Scan for the cell matching the given text and deliver its [x, y] coordinate at center. 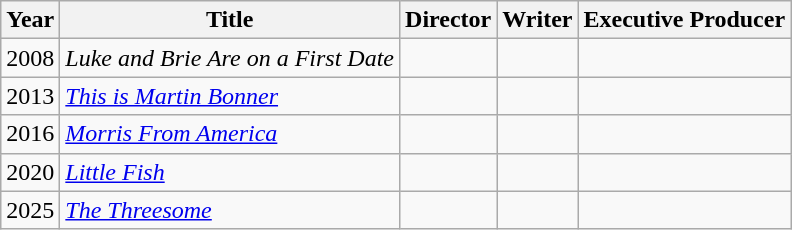
Executive Producer [684, 20]
2008 [30, 58]
Little Fish [230, 172]
2016 [30, 134]
Morris From America [230, 134]
This is Martin Bonner [230, 96]
Director [448, 20]
2013 [30, 96]
Year [30, 20]
2025 [30, 210]
Luke and Brie Are on a First Date [230, 58]
The Threesome [230, 210]
Title [230, 20]
Writer [538, 20]
2020 [30, 172]
